Provide the [X, Y] coordinate of the cell's center where the given text is located.  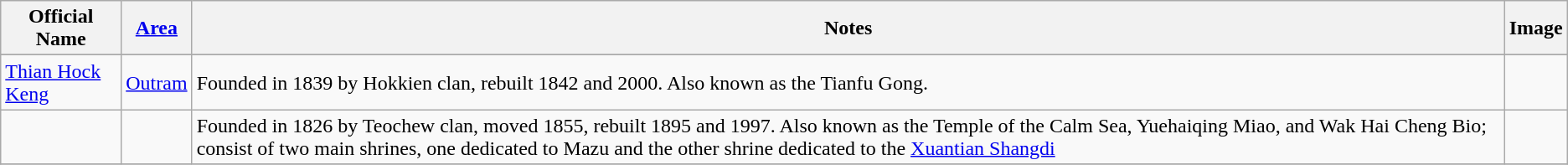
Area [157, 28]
Image [1536, 28]
Founded in 1839 by Hokkien clan, rebuilt 1842 and 2000. Also known as the Tianfu Gong. [848, 82]
Official Name [61, 28]
Notes [848, 28]
Outram [157, 82]
Thian Hock Keng [61, 82]
